Return the [x, y] coordinate for the center point of the cell that contains the specified text.  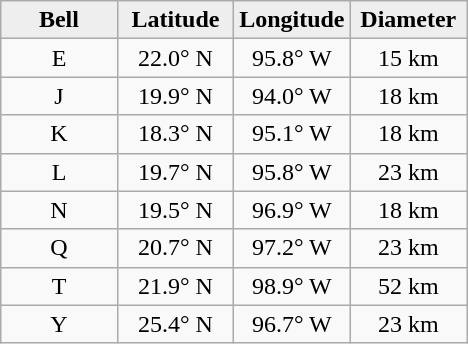
19.9° N [175, 96]
T [59, 286]
15 km [408, 58]
95.1° W [292, 134]
E [59, 58]
20.7° N [175, 248]
18.3° N [175, 134]
N [59, 210]
Y [59, 324]
25.4° N [175, 324]
Q [59, 248]
Diameter [408, 20]
19.7° N [175, 172]
K [59, 134]
21.9° N [175, 286]
22.0° N [175, 58]
98.9° W [292, 286]
94.0° W [292, 96]
52 km [408, 286]
97.2° W [292, 248]
Latitude [175, 20]
96.7° W [292, 324]
96.9° W [292, 210]
Longitude [292, 20]
J [59, 96]
Bell [59, 20]
19.5° N [175, 210]
L [59, 172]
